Detect which cell encompasses the target text, then output its [x, y] center coordinate. 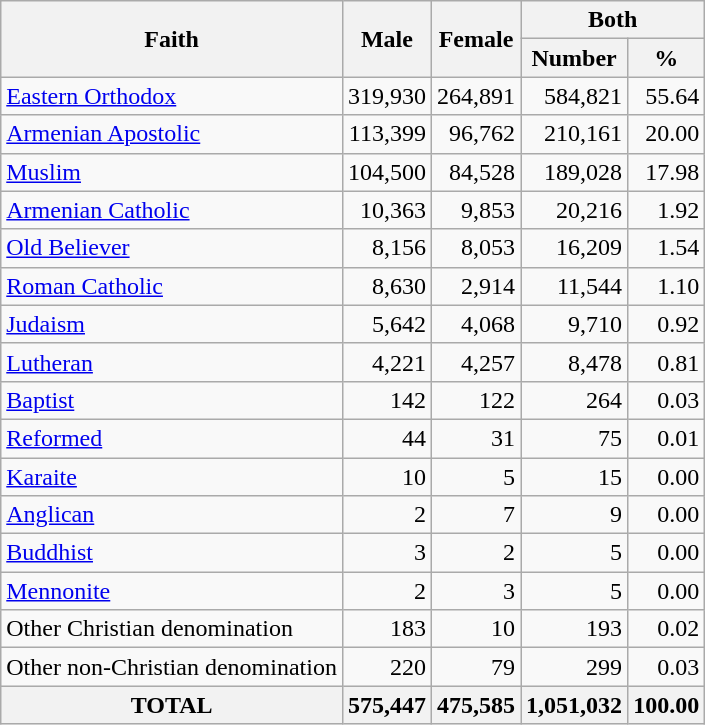
Anglican [172, 515]
193 [574, 629]
8,156 [386, 248]
Armenian Apostolic [172, 134]
55.64 [666, 96]
Male [386, 39]
9,710 [574, 324]
100.00 [666, 705]
5,642 [386, 324]
0.81 [666, 362]
475,585 [476, 705]
183 [386, 629]
17.98 [666, 172]
Other non-Christian denomination [172, 667]
4,221 [386, 362]
Old Believer [172, 248]
Other Christian denomination [172, 629]
Faith [172, 39]
1,051,032 [574, 705]
11,544 [574, 286]
264 [574, 400]
575,447 [386, 705]
210,161 [574, 134]
% [666, 58]
10,363 [386, 210]
8,053 [476, 248]
104,500 [386, 172]
4,068 [476, 324]
Eastern Orthodox [172, 96]
113,399 [386, 134]
0.92 [666, 324]
79 [476, 667]
0.02 [666, 629]
319,930 [386, 96]
Lutheran [172, 362]
15 [574, 477]
Roman Catholic [172, 286]
44 [386, 438]
16,209 [574, 248]
1.54 [666, 248]
Number [574, 58]
Muslim [172, 172]
8,478 [574, 362]
Armenian Catholic [172, 210]
7 [476, 515]
Karaite [172, 477]
4,257 [476, 362]
189,028 [574, 172]
9 [574, 515]
Both [613, 20]
9,853 [476, 210]
122 [476, 400]
Baptist [172, 400]
1.92 [666, 210]
Mennonite [172, 591]
264,891 [476, 96]
20.00 [666, 134]
96,762 [476, 134]
584,821 [574, 96]
8,630 [386, 286]
1.10 [666, 286]
31 [476, 438]
299 [574, 667]
Judaism [172, 324]
75 [574, 438]
2,914 [476, 286]
84,528 [476, 172]
0.01 [666, 438]
220 [386, 667]
142 [386, 400]
Buddhist [172, 553]
20,216 [574, 210]
Reformed [172, 438]
TOTAL [172, 705]
Female [476, 39]
